Capture the cell that displays the provided text and extract its (x, y) central coordinate. 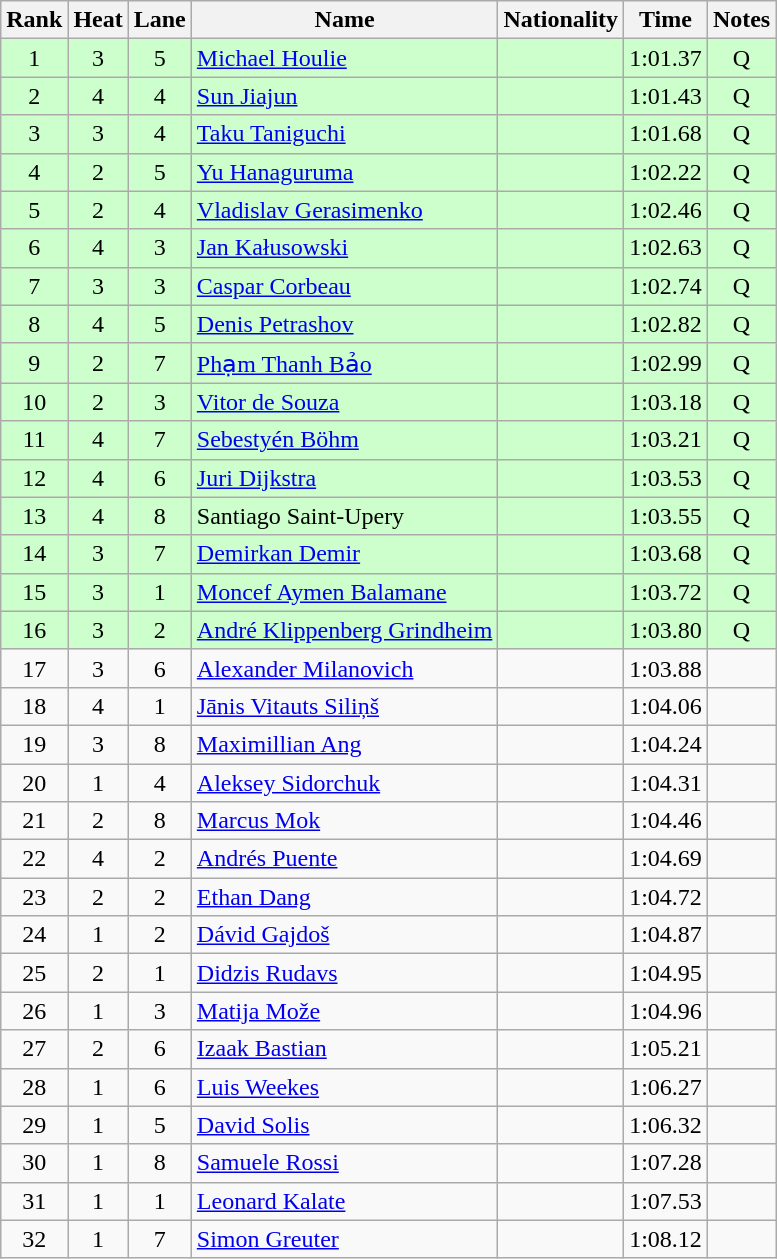
18 (34, 706)
1:04.46 (666, 821)
Juri Dijkstra (344, 478)
31 (34, 1201)
Sun Jiajun (344, 96)
1:03.80 (666, 630)
Nationality (561, 20)
1:04.69 (666, 859)
1:03.72 (666, 592)
11 (34, 440)
1:03.88 (666, 668)
9 (34, 363)
1:07.53 (666, 1201)
Dávid Gajdoš (344, 935)
Name (344, 20)
1:04.95 (666, 973)
1:04.31 (666, 783)
1:01.37 (666, 58)
Ethan Dang (344, 897)
1:04.87 (666, 935)
Rank (34, 20)
15 (34, 592)
Vladislav Gerasimenko (344, 210)
17 (34, 668)
Luis Weekes (344, 1087)
André Klippenberg Grindheim (344, 630)
32 (34, 1239)
1:07.28 (666, 1163)
1:02.74 (666, 286)
Sebestyén Böhm (344, 440)
Demirkan Demir (344, 554)
Lane (160, 20)
24 (34, 935)
1:03.53 (666, 478)
21 (34, 821)
Jan Kałusowski (344, 248)
Denis Petrashov (344, 324)
Caspar Corbeau (344, 286)
23 (34, 897)
Izaak Bastian (344, 1049)
29 (34, 1125)
1:03.18 (666, 402)
1:02.22 (666, 172)
1:04.06 (666, 706)
26 (34, 1011)
1:02.99 (666, 363)
Santiago Saint-Upery (344, 516)
27 (34, 1049)
Matija Može (344, 1011)
Samuele Rossi (344, 1163)
Notes (741, 20)
1:02.63 (666, 248)
Phạm Thanh Bảo (344, 363)
1:04.24 (666, 744)
1:08.12 (666, 1239)
David Solis (344, 1125)
1:01.68 (666, 134)
Leonard Kalate (344, 1201)
1:04.72 (666, 897)
1:02.82 (666, 324)
1:06.27 (666, 1087)
14 (34, 554)
28 (34, 1087)
Didzis Rudavs (344, 973)
Maximillian Ang (344, 744)
1:06.32 (666, 1125)
1:01.43 (666, 96)
Aleksey Sidorchuk (344, 783)
10 (34, 402)
25 (34, 973)
1:03.21 (666, 440)
19 (34, 744)
1:03.68 (666, 554)
22 (34, 859)
Yu Hanaguruma (344, 172)
1:03.55 (666, 516)
12 (34, 478)
1:02.46 (666, 210)
13 (34, 516)
Time (666, 20)
Taku Taniguchi (344, 134)
20 (34, 783)
Simon Greuter (344, 1239)
Alexander Milanovich (344, 668)
Vitor de Souza (344, 402)
16 (34, 630)
1:05.21 (666, 1049)
Marcus Mok (344, 821)
Jānis Vitauts Siliņš (344, 706)
1:04.96 (666, 1011)
Michael Houlie (344, 58)
30 (34, 1163)
Moncef Aymen Balamane (344, 592)
Andrés Puente (344, 859)
Heat (98, 20)
